From the cell containing the given text, extract its center point as (x, y) coordinate. 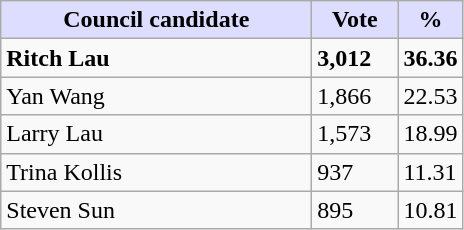
% (430, 20)
Ritch Lau (156, 58)
Trina Kollis (156, 172)
18.99 (430, 134)
895 (355, 210)
36.36 (430, 58)
Vote (355, 20)
Yan Wang (156, 96)
Council candidate (156, 20)
937 (355, 172)
22.53 (430, 96)
Larry Lau (156, 134)
1,866 (355, 96)
1,573 (355, 134)
11.31 (430, 172)
Steven Sun (156, 210)
10.81 (430, 210)
3,012 (355, 58)
